Search for the cell housing the specified text and yield its (X, Y) center coordinate. 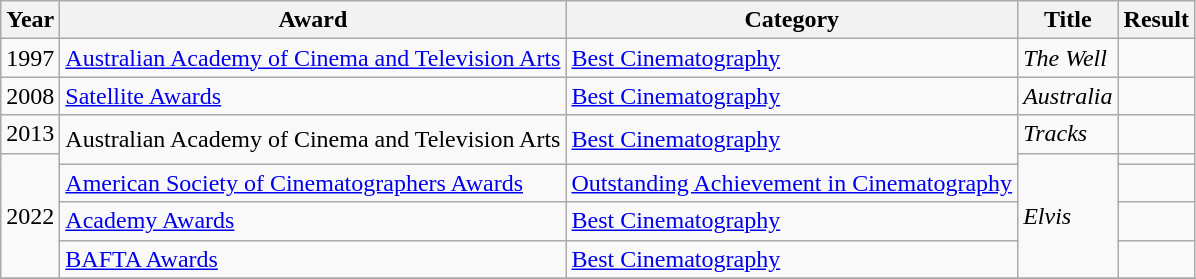
Title (1068, 20)
Tracks (1068, 134)
BAFTA Awards (313, 259)
American Society of Cinematographers Awards (313, 183)
Elvis (1068, 216)
The Well (1068, 58)
1997 (30, 58)
Year (30, 20)
2008 (30, 96)
Australia (1068, 96)
Award (313, 20)
2022 (30, 216)
Result (1156, 20)
Category (792, 20)
2013 (30, 134)
Satellite Awards (313, 96)
Outstanding Achievement in Cinematography (792, 183)
Academy Awards (313, 221)
